Scan for the cell matching the given text and deliver its (X, Y) coordinate at center. 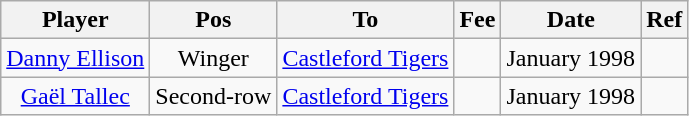
Gaël Tallec (76, 96)
Danny Ellison (76, 58)
Fee (478, 20)
Second-row (214, 96)
Winger (214, 58)
Pos (214, 20)
Player (76, 20)
To (366, 20)
Ref (664, 20)
Date (571, 20)
